Pinpoint the cell where the given text exists, returning its (x, y) midpoint coordinate. 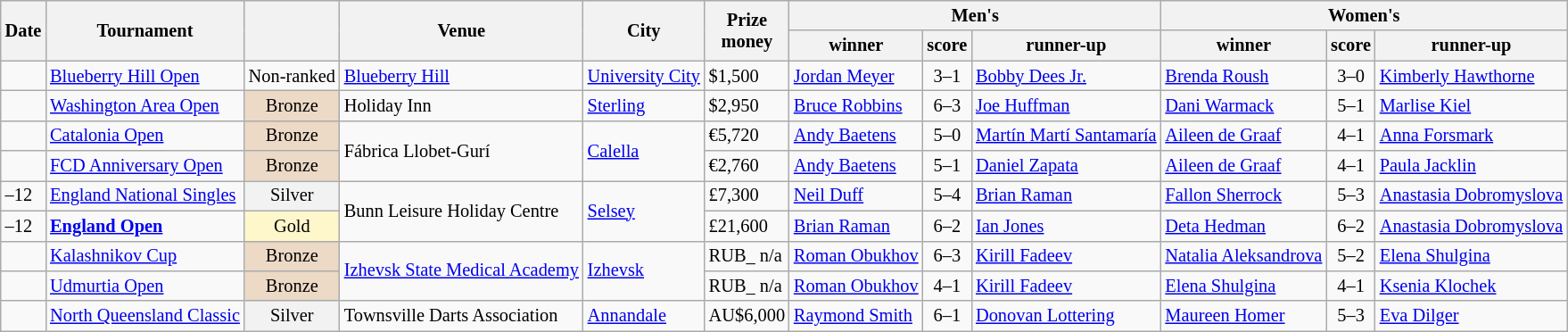
Eva Dilger (1472, 316)
Venue (462, 30)
Ksenia Klochek (1472, 286)
Ian Jones (1066, 226)
Daniel Zapata (1066, 166)
Donovan Lottering (1066, 316)
Annandale (644, 316)
Sterling (644, 105)
5–4 (947, 195)
Holiday Inn (462, 105)
Blueberry Hill (462, 76)
AU$6,000 (747, 316)
Marlise Kiel (1472, 105)
Natalia Aleksandrova (1244, 256)
England Open (144, 226)
City (644, 30)
Bruce Robbins (856, 105)
Raymond Smith (856, 316)
£7,300 (747, 195)
Jordan Meyer (856, 76)
€5,720 (747, 136)
Izhevsk State Medical Academy (462, 271)
Women's (1365, 15)
Fábrica Llobet-Gurí (462, 150)
Fallon Sherrock (1244, 195)
5–0 (947, 136)
3–0 (1350, 76)
Joe Huffman (1066, 105)
Blueberry Hill Open (144, 76)
5–2 (1350, 256)
Kalashnikov Cup (144, 256)
$1,500 (747, 76)
Paula Jacklin (1472, 166)
6–1 (947, 316)
Prizemoney (747, 30)
Deta Hedman (1244, 226)
Bunn Leisure Holiday Centre (462, 211)
North Queensland Classic (144, 316)
Date (23, 30)
Catalonia Open (144, 136)
3–1 (947, 76)
Men's (976, 15)
£21,600 (747, 226)
Kimberly Hawthorne (1472, 76)
Brenda Roush (1244, 76)
Maureen Homer (1244, 316)
Anna Forsmark (1472, 136)
Bobby Dees Jr. (1066, 76)
$2,950 (747, 105)
Neil Duff (856, 195)
Tournament (144, 30)
England National Singles (144, 195)
Selsey (644, 211)
University City (644, 76)
Non-ranked (293, 76)
FCD Anniversary Open (144, 166)
Townsville Darts Association (462, 316)
Martín Martí Santamaría (1066, 136)
Udmurtia Open (144, 286)
Gold (293, 226)
Washington Area Open (144, 105)
€2,760 (747, 166)
Izhevsk (644, 271)
Calella (644, 150)
Dani Warmack (1244, 105)
